Return the [x, y] coordinate for the center point of the cell that contains the specified text.  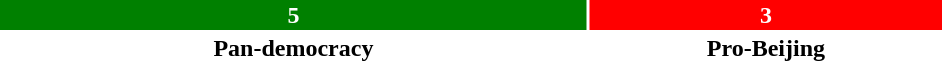
5 [294, 15]
3 [766, 15]
